Identify which cell holds the provided text, then report its (X, Y) central coordinate. 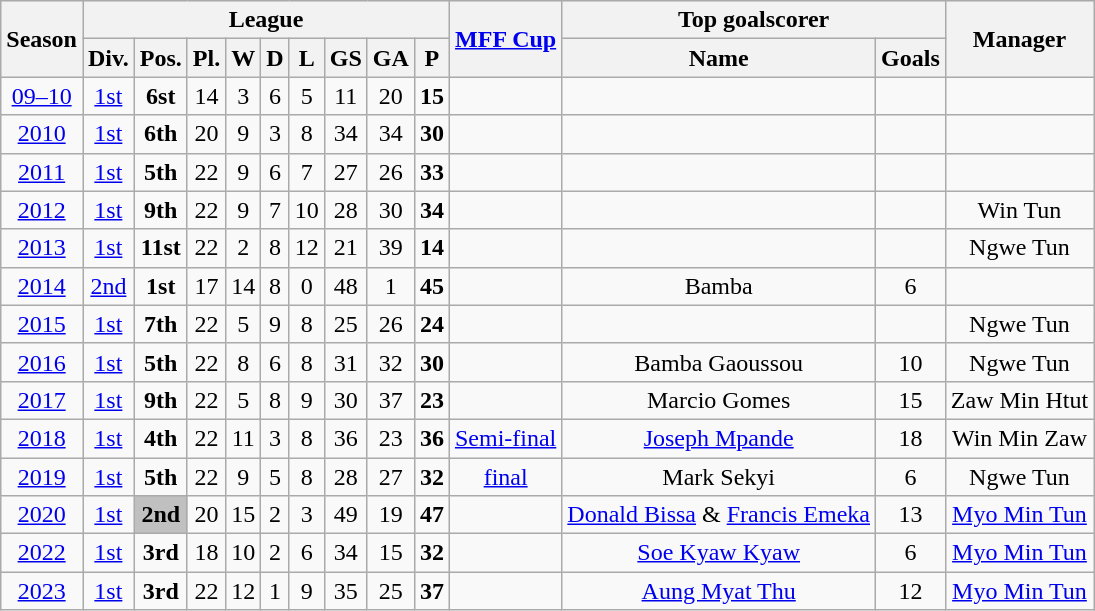
7th (160, 324)
39 (390, 248)
4th (160, 438)
Win Min Zaw (1019, 438)
6th (160, 134)
Zaw Min Htut (1019, 400)
2011 (42, 172)
Bamba Gaoussou (719, 362)
17 (206, 286)
L (306, 58)
Bamba (719, 286)
2020 (42, 515)
Goals (911, 58)
League (266, 20)
09–10 (42, 96)
2019 (42, 477)
47 (432, 515)
Div. (108, 58)
45 (432, 286)
Name (719, 58)
Semi-final (505, 438)
35 (346, 591)
Win Tun (1019, 210)
Aung Myat Thu (719, 591)
19 (390, 515)
2017 (42, 400)
2022 (42, 553)
2015 (42, 324)
Top goalscorer (754, 20)
Joseph Mpande (719, 438)
Manager (1019, 39)
2014 (42, 286)
49 (346, 515)
Donald Bissa & Francis Emeka (719, 515)
P (432, 58)
33 (432, 172)
W (244, 58)
2010 (42, 134)
Pl. (206, 58)
2016 (42, 362)
2018 (42, 438)
6st (160, 96)
final (505, 477)
21 (346, 248)
13 (911, 515)
24 (432, 324)
D (275, 58)
Season (42, 39)
0 (306, 286)
Mark Sekyi (719, 477)
Marcio Gomes (719, 400)
Soe Kyaw Kyaw (719, 553)
48 (346, 286)
2012 (42, 210)
GA (390, 58)
GS (346, 58)
MFF Cup (505, 39)
Pos. (160, 58)
2023 (42, 591)
11st (160, 248)
2013 (42, 248)
31 (346, 362)
